For the text-containing cell, return its midpoint in (x, y) coordinate format. 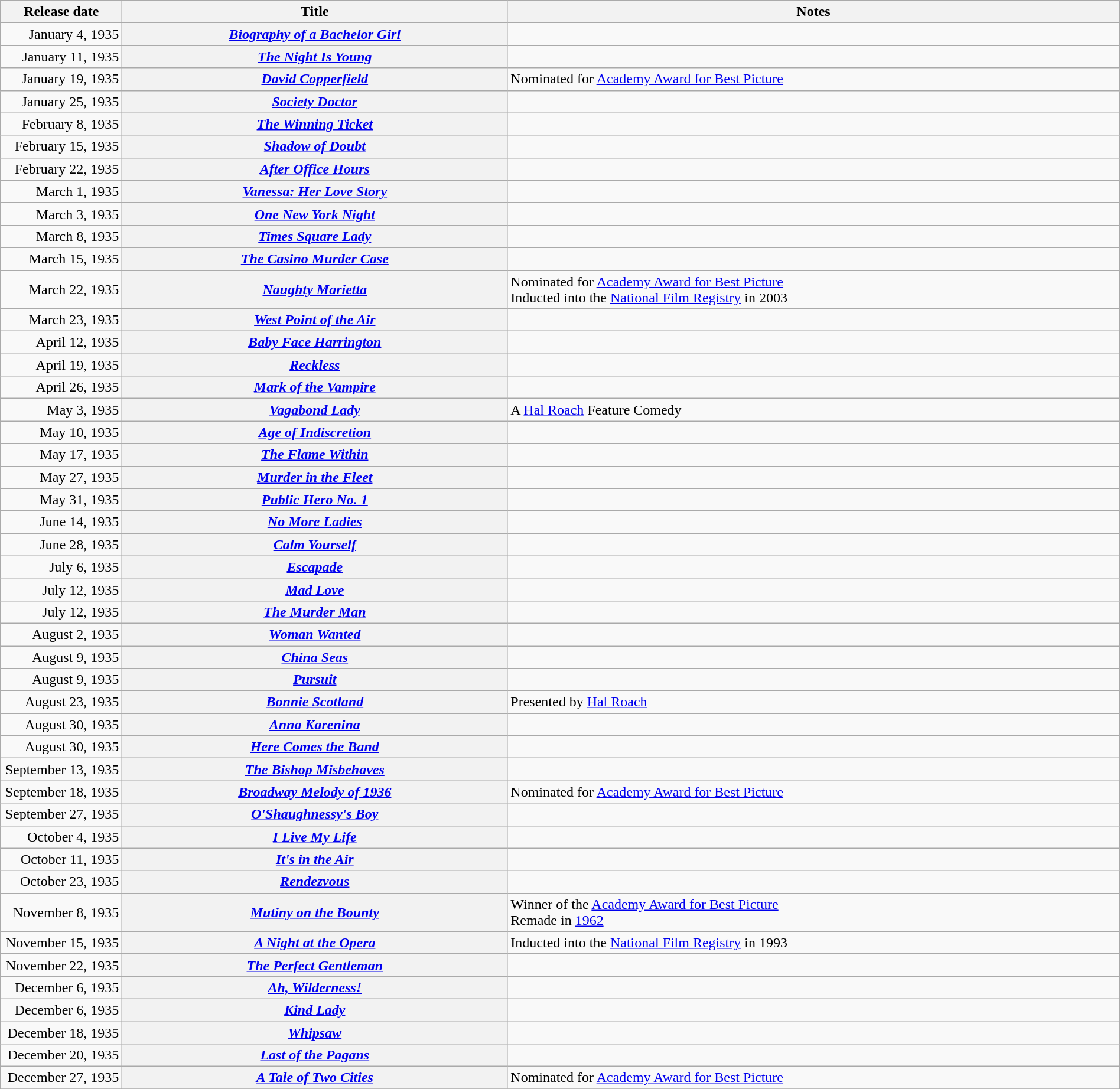
May 31, 1935 (61, 500)
April 19, 1935 (61, 365)
March 8, 1935 (61, 236)
September 27, 1935 (61, 814)
O'Shaughnessy's Boy (315, 814)
Shadow of Doubt (315, 146)
A Tale of Two Cities (315, 1078)
May 17, 1935 (61, 455)
Winner of the Academy Award for Best PictureRemade in 1962 (813, 912)
Woman Wanted (315, 634)
February 15, 1935 (61, 146)
Society Doctor (315, 102)
March 15, 1935 (61, 259)
A Hal Roach Feature Comedy (813, 410)
Ah, Wilderness! (315, 987)
September 18, 1935 (61, 792)
The Winning Ticket (315, 124)
January 4, 1935 (61, 34)
October 11, 1935 (61, 859)
The Perfect Gentleman (315, 965)
Rendezvous (315, 882)
The Casino Murder Case (315, 259)
Naughty Marietta (315, 289)
November 15, 1935 (61, 943)
December 18, 1935 (61, 1033)
April 12, 1935 (61, 343)
Mark of the Vampire (315, 387)
West Point of the Air (315, 320)
Kind Lady (315, 1010)
The Murder Man (315, 612)
Public Hero No. 1 (315, 500)
Biography of a Bachelor Girl (315, 34)
Anna Karenina (315, 725)
September 13, 1935 (61, 770)
Last of the Pagans (315, 1055)
August 2, 1935 (61, 634)
May 10, 1935 (61, 432)
China Seas (315, 657)
Whipsaw (315, 1033)
Inducted into the National Film Registry in 1993 (813, 943)
May 27, 1935 (61, 477)
The Night Is Young (315, 57)
The Bishop Misbehaves (315, 770)
May 3, 1935 (61, 410)
March 23, 1935 (61, 320)
Presented by Hal Roach (813, 702)
Times Square Lady (315, 236)
November 8, 1935 (61, 912)
Here Comes the Band (315, 747)
June 28, 1935 (61, 544)
December 20, 1935 (61, 1055)
Vanessa: Her Love Story (315, 191)
October 23, 1935 (61, 882)
Escapade (315, 567)
July 6, 1935 (61, 567)
Age of Indiscretion (315, 432)
After Office Hours (315, 169)
December 27, 1935 (61, 1078)
February 8, 1935 (61, 124)
Calm Yourself (315, 544)
Release date (61, 12)
January 19, 1935 (61, 79)
Vagabond Lady (315, 410)
The Flame Within (315, 455)
David Copperfield (315, 79)
February 22, 1935 (61, 169)
Mad Love (315, 589)
Bonnie Scotland (315, 702)
April 26, 1935 (61, 387)
January 11, 1935 (61, 57)
March 3, 1935 (61, 214)
Reckless (315, 365)
March 22, 1935 (61, 289)
I Live My Life (315, 837)
One New York Night (315, 214)
No More Ladies (315, 522)
A Night at the Opera (315, 943)
Notes (813, 12)
January 25, 1935 (61, 102)
Murder in the Fleet (315, 477)
November 22, 1935 (61, 965)
June 14, 1935 (61, 522)
Broadway Melody of 1936 (315, 792)
October 4, 1935 (61, 837)
Baby Face Harrington (315, 343)
August 23, 1935 (61, 702)
Mutiny on the Bounty (315, 912)
Nominated for Academy Award for Best PictureInducted into the National Film Registry in 2003 (813, 289)
March 1, 1935 (61, 191)
It's in the Air (315, 859)
Title (315, 12)
Pursuit (315, 680)
